Pinpoint the cell where the given text exists, returning its [x, y] midpoint coordinate. 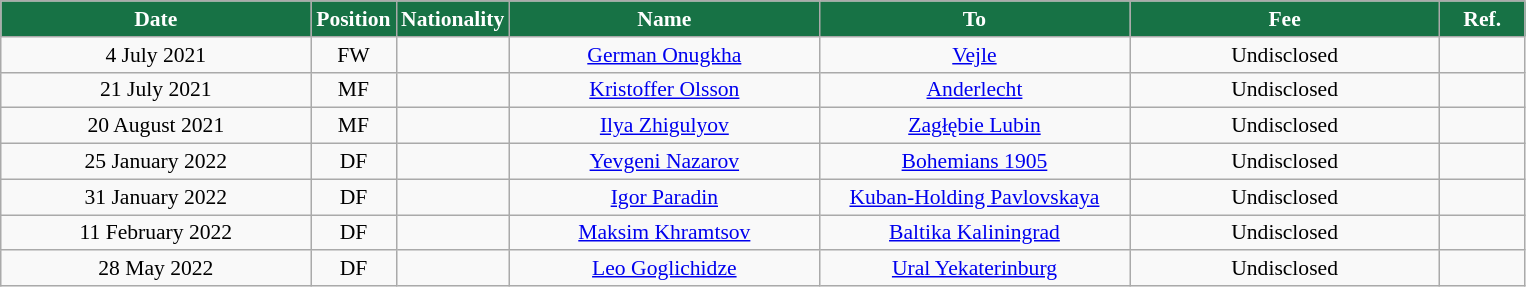
Fee [1285, 19]
FW [354, 55]
Bohemians 1905 [974, 162]
Nationality [452, 19]
Ilya Zhigulyov [664, 126]
Anderlecht [974, 90]
28 May 2022 [156, 269]
To [974, 19]
Yevgeni Nazarov [664, 162]
Igor Paradin [664, 197]
Maksim Khramtsov [664, 233]
Zagłębie Lubin [974, 126]
Date [156, 19]
Name [664, 19]
31 January 2022 [156, 197]
Baltika Kaliningrad [974, 233]
Ref. [1482, 19]
25 January 2022 [156, 162]
Vejle [974, 55]
German Onugkha [664, 55]
Leo Goglichidze [664, 269]
20 August 2021 [156, 126]
21 July 2021 [156, 90]
11 February 2022 [156, 233]
Kristoffer Olsson [664, 90]
Kuban-Holding Pavlovskaya [974, 197]
Ural Yekaterinburg [974, 269]
Position [354, 19]
4 July 2021 [156, 55]
